Capture the cell that displays the provided text and extract its (x, y) central coordinate. 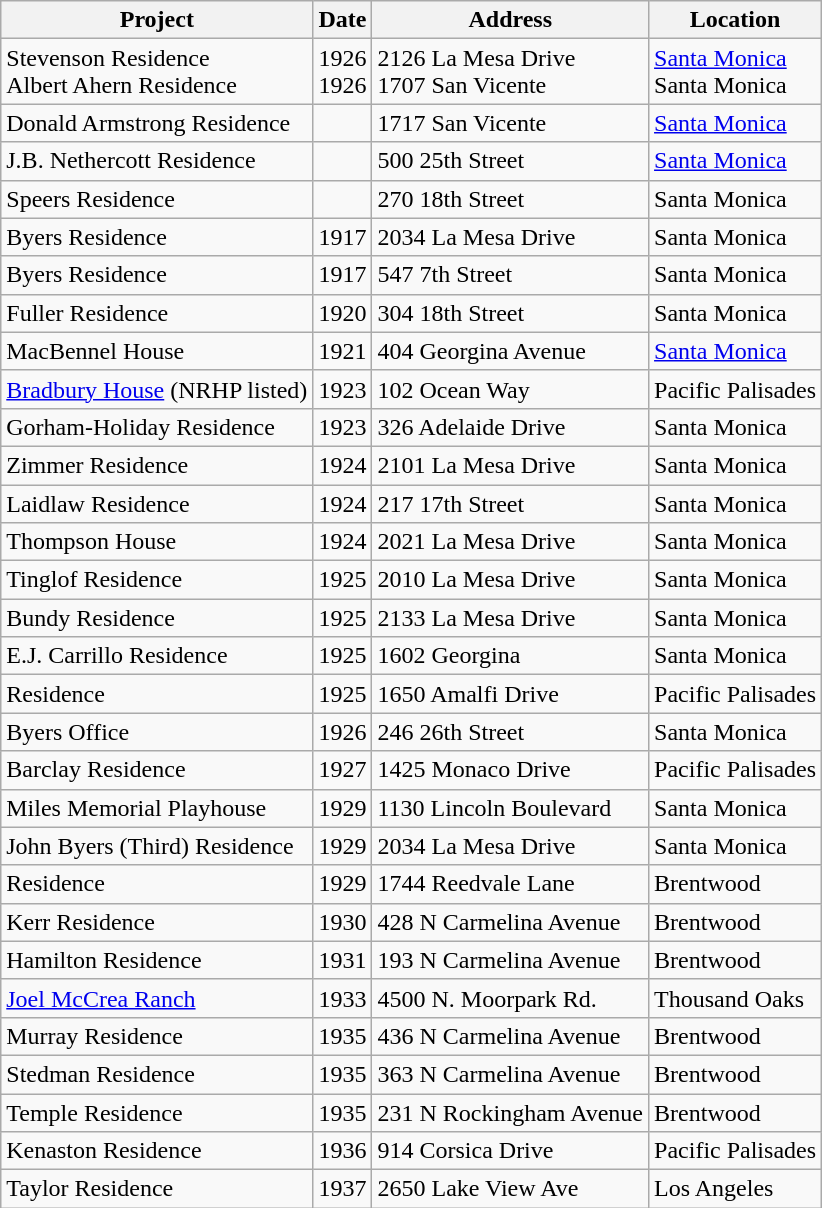
1717 San Vicente (510, 123)
Speers Residence (157, 199)
Joel McCrea Ranch (157, 998)
363 N Carmelina Avenue (510, 1074)
J.B. Nethercott Residence (157, 161)
Taylor Residence (157, 1189)
404 Georgina Avenue (510, 351)
Murray Residence (157, 1036)
2126 La Mesa Drive1707 San Vicente (510, 72)
Bundy Residence (157, 618)
Location (736, 20)
1920 (342, 313)
Stevenson ResidenceAlbert Ahern Residence (157, 72)
547 7th Street (510, 275)
1744 Reedvale Lane (510, 884)
E.J. Carrillo Residence (157, 656)
270 18th Street (510, 199)
217 17th Street (510, 503)
Tinglof Residence (157, 580)
Santa MonicaSanta Monica (736, 72)
1937 (342, 1189)
326 Adelaide Drive (510, 427)
1926 (342, 732)
1130 Lincoln Boulevard (510, 808)
Address (510, 20)
1921 (342, 351)
Bradbury House (NRHP listed) (157, 389)
Date (342, 20)
Laidlaw Residence (157, 503)
2101 La Mesa Drive (510, 465)
231 N Rockingham Avenue (510, 1113)
Thompson House (157, 542)
Stedman Residence (157, 1074)
2650 Lake View Ave (510, 1189)
246 26th Street (510, 732)
2021 La Mesa Drive (510, 542)
19261926 (342, 72)
193 N Carmelina Avenue (510, 960)
1602 Georgina (510, 656)
Hamilton Residence (157, 960)
1930 (342, 922)
1933 (342, 998)
Donald Armstrong Residence (157, 123)
Temple Residence (157, 1113)
Kenaston Residence (157, 1151)
500 25th Street (510, 161)
Gorham-Holiday Residence (157, 427)
Miles Memorial Playhouse (157, 808)
1936 (342, 1151)
1931 (342, 960)
Zimmer Residence (157, 465)
Kerr Residence (157, 922)
428 N Carmelina Avenue (510, 922)
Byers Office (157, 732)
Fuller Residence (157, 313)
304 18th Street (510, 313)
436 N Carmelina Avenue (510, 1036)
Thousand Oaks (736, 998)
Los Angeles (736, 1189)
Project (157, 20)
102 Ocean Way (510, 389)
914 Corsica Drive (510, 1151)
MacBennel House (157, 351)
1425 Monaco Drive (510, 770)
2010 La Mesa Drive (510, 580)
Barclay Residence (157, 770)
4500 N. Moorpark Rd. (510, 998)
1927 (342, 770)
1650 Amalfi Drive (510, 694)
John Byers (Third) Residence (157, 846)
2133 La Mesa Drive (510, 618)
